Identify which cell holds the provided text, then report its (X, Y) central coordinate. 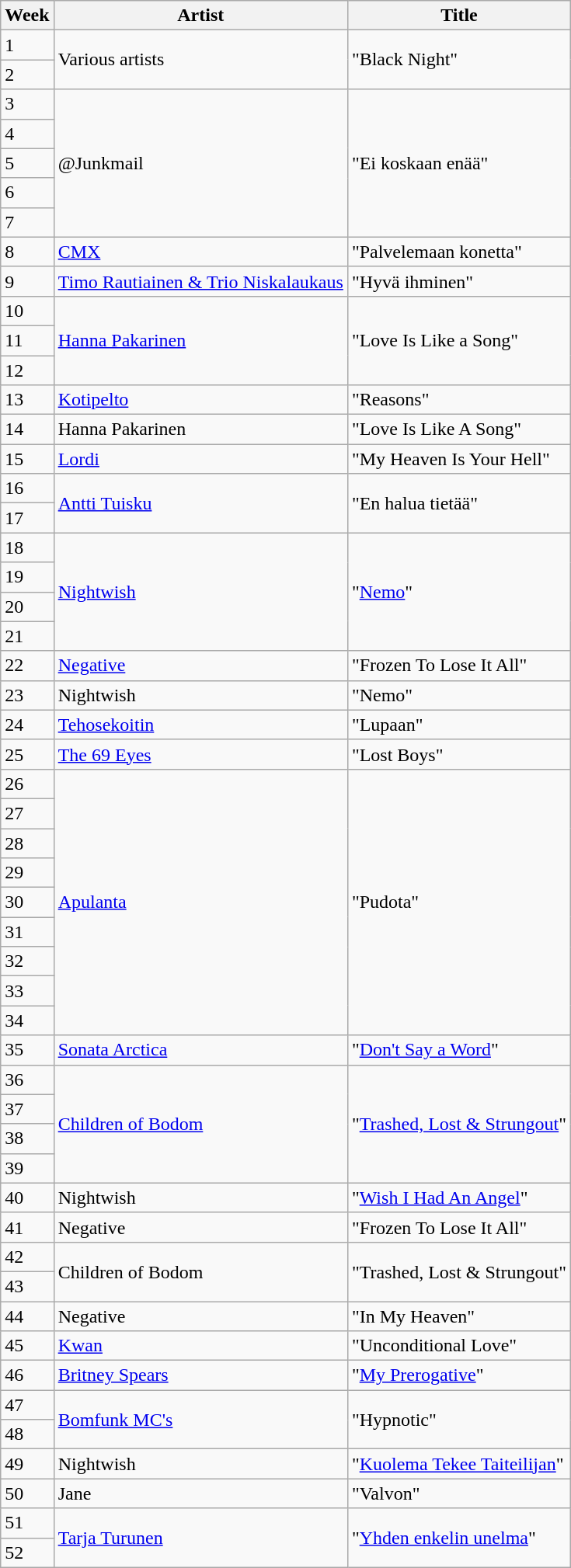
12 (27, 370)
40 (27, 1198)
51 (27, 1523)
41 (27, 1227)
20 (27, 607)
30 (27, 902)
24 (27, 725)
Various artists (200, 60)
Bomfunk MC's (200, 1420)
44 (27, 1316)
36 (27, 1080)
"My Heaven Is Your Hell" (458, 459)
Tehosekoitin (200, 725)
7 (27, 222)
8 (27, 252)
"Unconditional Love" (458, 1346)
45 (27, 1346)
35 (27, 1050)
"Lupaan" (458, 725)
Timo Rautiainen & Trio Niskalaukaus (200, 281)
"Hyvä ihminen" (458, 281)
17 (27, 518)
Jane (200, 1493)
3 (27, 104)
29 (27, 873)
18 (27, 548)
28 (27, 843)
10 (27, 311)
49 (27, 1464)
43 (27, 1286)
Title (458, 16)
21 (27, 636)
"Reasons" (458, 400)
52 (27, 1552)
5 (27, 163)
"Hypnotic" (458, 1420)
13 (27, 400)
50 (27, 1493)
Kwan (200, 1346)
16 (27, 488)
"Wish I Had An Angel" (458, 1198)
The 69 Eyes (200, 754)
"En halua tietää" (458, 503)
"Don't Say a Word" (458, 1050)
6 (27, 193)
Britney Spears (200, 1375)
"Love Is Like a Song" (458, 340)
38 (27, 1139)
Apulanta (200, 902)
"Pudota" (458, 902)
"Kuolema Tekee Taiteilijan" (458, 1464)
37 (27, 1109)
23 (27, 695)
Sonata Arctica (200, 1050)
Tarja Turunen (200, 1538)
26 (27, 784)
34 (27, 1020)
CMX (200, 252)
Artist (200, 16)
4 (27, 134)
48 (27, 1434)
19 (27, 577)
@Junkmail (200, 163)
11 (27, 340)
"Love Is Like A Song" (458, 429)
22 (27, 666)
"Black Night" (458, 60)
25 (27, 754)
"Ei koskaan enää" (458, 163)
"Lost Boys" (458, 754)
33 (27, 991)
Antti Tuisku (200, 503)
Lordi (200, 459)
2 (27, 75)
Week (27, 16)
Kotipelto (200, 400)
9 (27, 281)
47 (27, 1405)
39 (27, 1168)
"In My Heaven" (458, 1316)
15 (27, 459)
1 (27, 45)
46 (27, 1375)
32 (27, 961)
31 (27, 932)
"My Prerogative" (458, 1375)
"Valvon" (458, 1493)
14 (27, 429)
27 (27, 813)
"Yhden enkelin unelma" (458, 1538)
42 (27, 1257)
"Palvelemaan konetta" (458, 252)
